Locate the cell with the specified text and output its (X, Y) center coordinate. 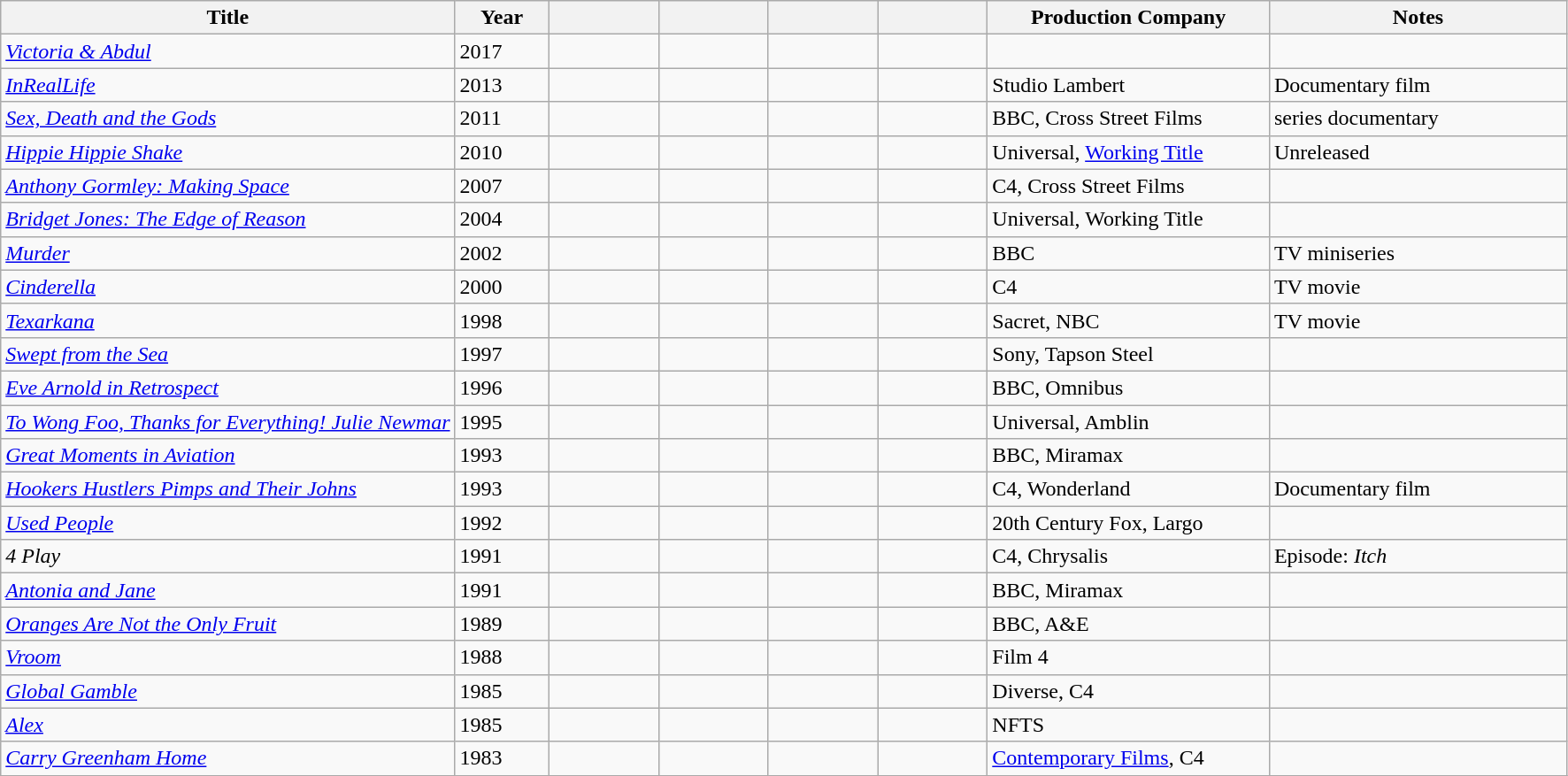
1996 (502, 388)
C4 (1129, 287)
Used People (228, 523)
Hookers Hustlers Pimps and Their Johns (228, 489)
Studio Lambert (1129, 85)
BBC, Cross Street Films (1129, 119)
BBC (1129, 253)
C4, Chrysalis (1129, 557)
1998 (502, 320)
2010 (502, 152)
To Wong Foo, Thanks for Everything! Julie Newmar (228, 422)
BBC, A&E (1129, 624)
4 Play (228, 557)
Anthony Gormley: Making Space (228, 186)
2017 (502, 51)
Victoria & Abdul (228, 51)
Sacret, NBC (1129, 320)
Notes (1418, 18)
Swept from the Sea (228, 354)
NFTS (1129, 725)
BBC, Omnibus (1129, 388)
2002 (502, 253)
1983 (502, 758)
Sex, Death and the Gods (228, 119)
Antonia and Jane (228, 590)
InRealLife (228, 85)
Universal, Amblin (1129, 422)
Episode: Itch (1418, 557)
2013 (502, 85)
Title (228, 18)
C4, Cross Street Films (1129, 186)
Murder (228, 253)
1989 (502, 624)
Vroom (228, 657)
2011 (502, 119)
Bridget Jones: The Edge of Reason (228, 219)
Oranges Are Not the Only Fruit (228, 624)
Carry Greenham Home (228, 758)
Global Gamble (228, 691)
Film 4 (1129, 657)
1988 (502, 657)
Diverse, C4 (1129, 691)
2007 (502, 186)
Year (502, 18)
Sony, Tapson Steel (1129, 354)
series documentary (1418, 119)
2000 (502, 287)
Eve Arnold in Retrospect (228, 388)
Cinderella (228, 287)
20th Century Fox, Largo (1129, 523)
Texarkana (228, 320)
Great Moments in Aviation (228, 456)
TV miniseries (1418, 253)
1997 (502, 354)
Unreleased (1418, 152)
Alex (228, 725)
2004 (502, 219)
Hippie Hippie Shake (228, 152)
C4, Wonderland (1129, 489)
Production Company (1129, 18)
1992 (502, 523)
1995 (502, 422)
Contemporary Films, C4 (1129, 758)
